Search for the cell housing the specified text and yield its (x, y) center coordinate. 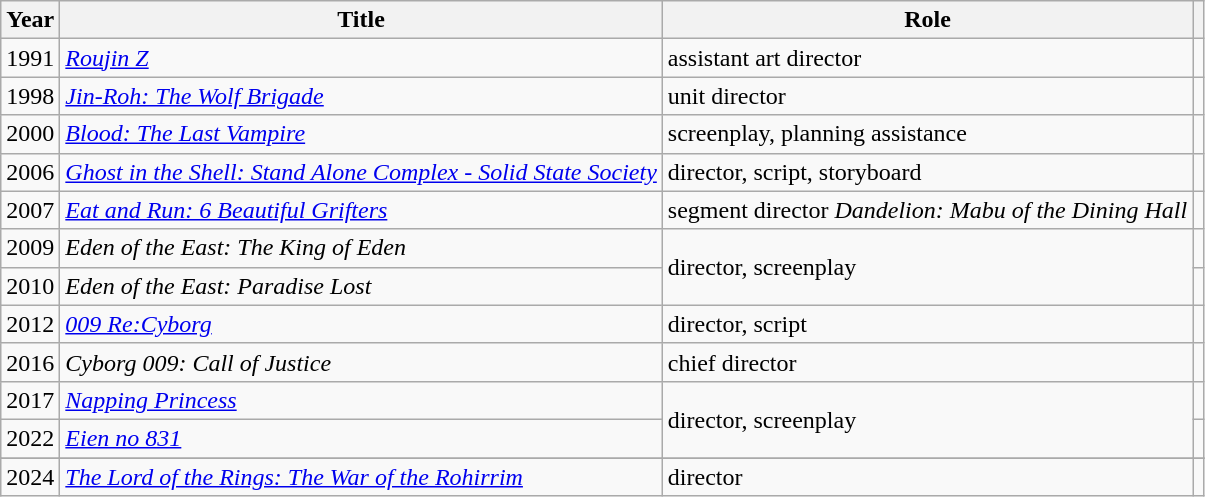
2010 (30, 286)
009 Re:Cyborg (362, 324)
screenplay, planning assistance (927, 134)
Cyborg 009: Call of Justice (362, 362)
segment director Dandelion: Mabu of the Dining Hall (927, 210)
director (927, 477)
Eden of the East: The King of Eden (362, 248)
Blood: The Last Vampire (362, 134)
Eien no 831 (362, 438)
2024 (30, 477)
director, script (927, 324)
Jin-Roh: The Wolf Brigade (362, 96)
Eden of the East: Paradise Lost (362, 286)
Year (30, 20)
Roujin Z (362, 58)
2017 (30, 400)
chief director (927, 362)
Ghost in the Shell: Stand Alone Complex - Solid State Society (362, 172)
director, script, storyboard (927, 172)
1998 (30, 96)
Eat and Run: 6 Beautiful Grifters (362, 210)
Title (362, 20)
2022 (30, 438)
assistant art director (927, 58)
2012 (30, 324)
unit director (927, 96)
2009 (30, 248)
Role (927, 20)
2006 (30, 172)
2000 (30, 134)
1991 (30, 58)
2016 (30, 362)
The Lord of the Rings: The War of the Rohirrim (362, 477)
Napping Princess (362, 400)
2007 (30, 210)
